Provide the [x, y] coordinate of the cell's center where the given text is located.  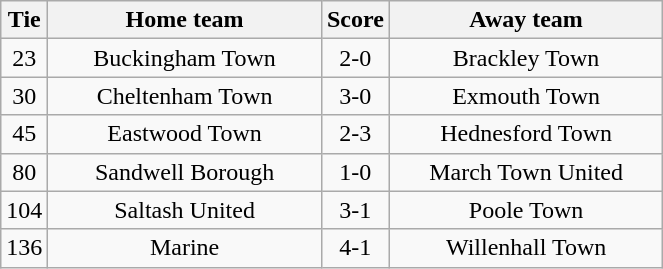
4-1 [355, 248]
45 [24, 134]
Willenhall Town [526, 248]
Tie [24, 20]
2-3 [355, 134]
23 [24, 58]
Poole Town [526, 210]
80 [24, 172]
1-0 [355, 172]
Marine [185, 248]
Sandwell Borough [185, 172]
Brackley Town [526, 58]
Cheltenham Town [185, 96]
Exmouth Town [526, 96]
3-1 [355, 210]
March Town United [526, 172]
Saltash United [185, 210]
Buckingham Town [185, 58]
30 [24, 96]
2-0 [355, 58]
Hednesford Town [526, 134]
Home team [185, 20]
Away team [526, 20]
Eastwood Town [185, 134]
Score [355, 20]
3-0 [355, 96]
104 [24, 210]
136 [24, 248]
